Search for the cell housing the specified text and yield its (X, Y) center coordinate. 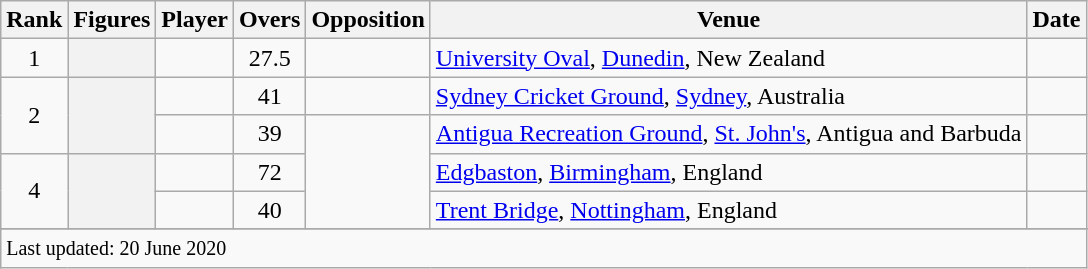
Edgbaston, Birmingham, England (728, 172)
Rank (34, 20)
University Oval, Dunedin, New Zealand (728, 58)
Trent Bridge, Nottingham, England (728, 210)
Overs (270, 20)
2 (34, 115)
Opposition (368, 20)
Antigua Recreation Ground, St. John's, Antigua and Barbuda (728, 134)
40 (270, 210)
27.5 (270, 58)
1 (34, 58)
Last updated: 20 June 2020 (544, 248)
39 (270, 134)
Figures (112, 20)
Sydney Cricket Ground, Sydney, Australia (728, 96)
72 (270, 172)
Venue (728, 20)
Player (195, 20)
Date (1056, 20)
4 (34, 191)
41 (270, 96)
